Scan for the cell matching the given text and deliver its [X, Y] coordinate at center. 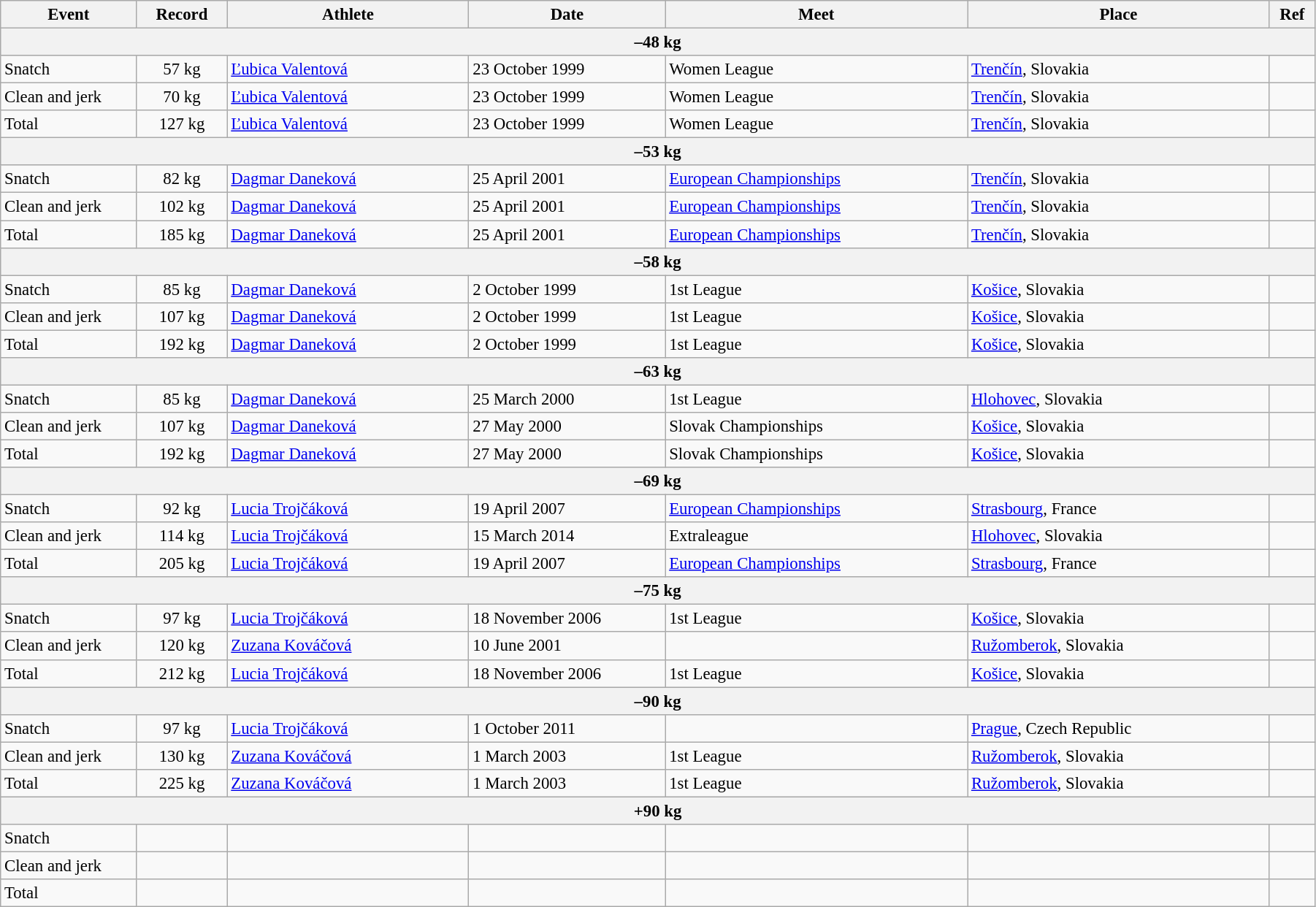
–48 kg [658, 42]
15 March 2014 [567, 536]
–69 kg [658, 481]
1 October 2011 [567, 728]
Place [1119, 15]
Extraleague [816, 536]
114 kg [182, 536]
–63 kg [658, 372]
120 kg [182, 646]
Record [182, 15]
Meet [816, 15]
Ref [1292, 15]
–58 kg [658, 261]
–75 kg [658, 591]
+90 kg [658, 811]
127 kg [182, 124]
–90 kg [658, 701]
–53 kg [658, 152]
212 kg [182, 673]
10 June 2001 [567, 646]
Athlete [348, 15]
205 kg [182, 564]
70 kg [182, 97]
57 kg [182, 69]
92 kg [182, 509]
130 kg [182, 756]
Date [567, 15]
102 kg [182, 207]
Event [69, 15]
Prague, Czech Republic [1119, 728]
185 kg [182, 234]
225 kg [182, 784]
25 March 2000 [567, 399]
82 kg [182, 179]
